Pinpoint the cell where the given text exists, returning its [X, Y] midpoint coordinate. 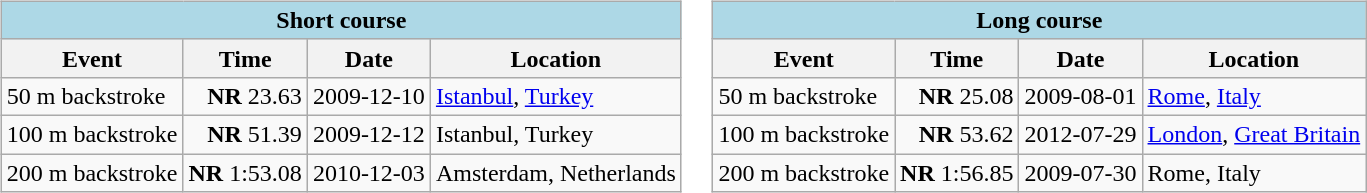
Amsterdam, Netherlands [556, 173]
NR 1:53.08 [245, 173]
2010-12-03 [368, 173]
2009-08-01 [1080, 96]
NR 51.39 [245, 134]
2009-07-30 [1080, 173]
2009-12-10 [368, 96]
NR 25.08 [957, 96]
NR 23.63 [245, 96]
London, Great Britain [1254, 134]
NR 53.62 [957, 134]
2012-07-29 [1080, 134]
2009-12-12 [368, 134]
Long course [1040, 20]
Short course [341, 20]
NR 1:56.85 [957, 173]
